For the text-containing cell, return its midpoint in (X, Y) coordinate format. 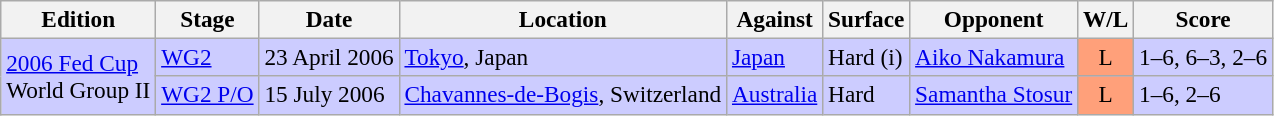
WG2 (208, 57)
Hard (866, 95)
Score (1204, 19)
W/L (1106, 19)
Hard (i) (866, 57)
Aiko Nakamura (994, 57)
Opponent (994, 19)
Stage (208, 19)
WG2 P/O (208, 95)
Samantha Stosur (994, 95)
23 April 2006 (329, 57)
Date (329, 19)
1–6, 2–6 (1204, 95)
Tokyo, Japan (563, 57)
Edition (78, 19)
Surface (866, 19)
Against (775, 19)
Japan (775, 57)
2006 Fed Cup World Group II (78, 76)
Chavannes-de-Bogis, Switzerland (563, 95)
Australia (775, 95)
Location (563, 19)
15 July 2006 (329, 95)
1–6, 6–3, 2–6 (1204, 57)
